Extract the (x, y) coordinate from the center of the cell holding the provided text.  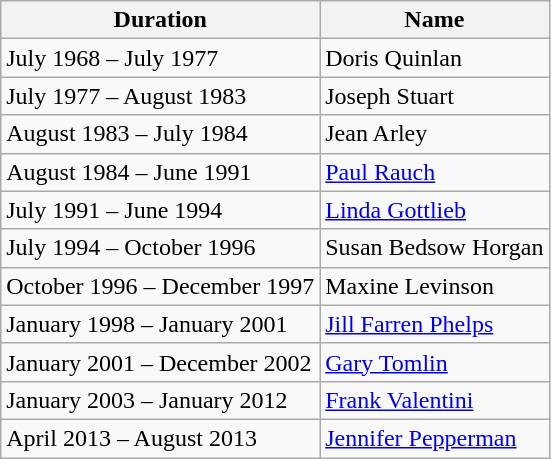
August 1984 – June 1991 (160, 172)
January 1998 – January 2001 (160, 324)
Jill Farren Phelps (434, 324)
Gary Tomlin (434, 362)
April 2013 – August 2013 (160, 438)
Susan Bedsow Horgan (434, 248)
Jean Arley (434, 134)
July 1991 – June 1994 (160, 210)
Paul Rauch (434, 172)
July 1994 – October 1996 (160, 248)
Maxine Levinson (434, 286)
January 2003 – January 2012 (160, 400)
Jennifer Pepperman (434, 438)
Linda Gottlieb (434, 210)
January 2001 – December 2002 (160, 362)
Name (434, 20)
August 1983 – July 1984 (160, 134)
Frank Valentini (434, 400)
July 1968 – July 1977 (160, 58)
October 1996 – December 1997 (160, 286)
Duration (160, 20)
Joseph Stuart (434, 96)
Doris Quinlan (434, 58)
July 1977 – August 1983 (160, 96)
